Determine the [X, Y] coordinate at the center of the cell enclosing the given text.  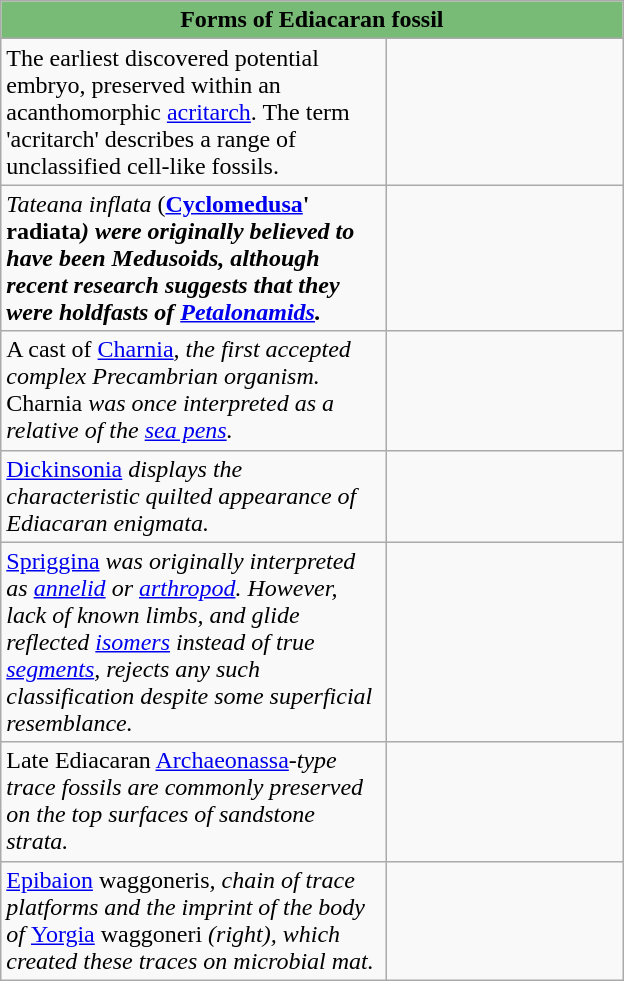
Forms of Ediacaran fossil [312, 20]
A cast of Charnia, the first accepted complex Precambrian organism. Charnia was once interpreted as a relative of the sea pens. [194, 390]
Late Ediacaran Archaeonassa-type trace fossils are commonly preserved on the top surfaces of sandstone strata. [194, 802]
Dickinsonia displays the characteristic quilted appearance of Ediacaran enigmata. [194, 496]
Epibaion waggoneris, chain of trace platforms and the imprint of the body of Yorgia waggoneri (right), which created these traces on microbial mat. [194, 920]
